Determine the (X, Y) coordinate at the center of the cell enclosing the given text.  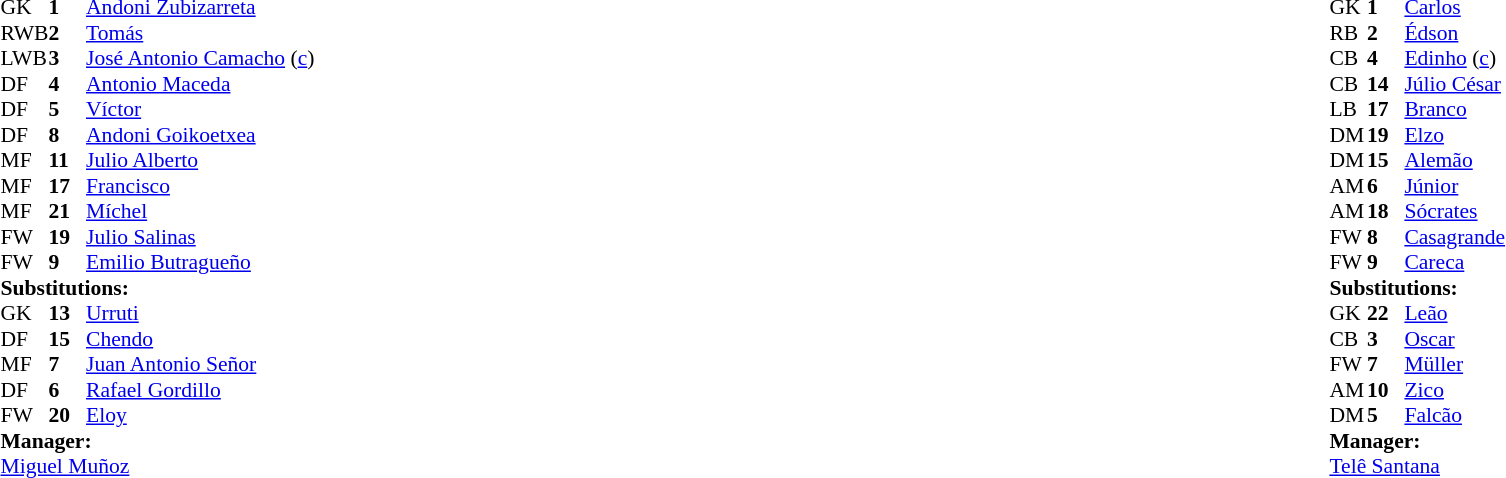
Chendo (200, 339)
Juan Antonio Señor (200, 365)
Oscar (1454, 339)
Branco (1454, 109)
13 (67, 313)
Tomás (200, 33)
10 (1386, 390)
LB (1348, 109)
14 (1386, 84)
Sócrates (1454, 211)
Andoni Goikoetxea (200, 135)
22 (1386, 313)
Urruti (200, 313)
Julio Alberto (200, 161)
Müller (1454, 365)
Rafael Gordillo (200, 390)
Antonio Maceda (200, 84)
Júnior (1454, 186)
Julio Salinas (200, 237)
Eloy (200, 415)
Víctor (200, 109)
Elzo (1454, 135)
18 (1386, 211)
Édson (1454, 33)
RWB (24, 33)
Emilio Butragueño (200, 263)
Casagrande (1454, 237)
21 (67, 211)
11 (67, 161)
Edinho (c) (1454, 59)
20 (67, 415)
LWB (24, 59)
Júlio César (1454, 84)
Francisco (200, 186)
Leão (1454, 313)
Míchel (200, 211)
Alemão (1454, 161)
Falcão (1454, 415)
José Antonio Camacho (c) (200, 59)
Careca (1454, 263)
RB (1348, 33)
Zico (1454, 390)
